Capture the cell that displays the provided text and extract its (x, y) central coordinate. 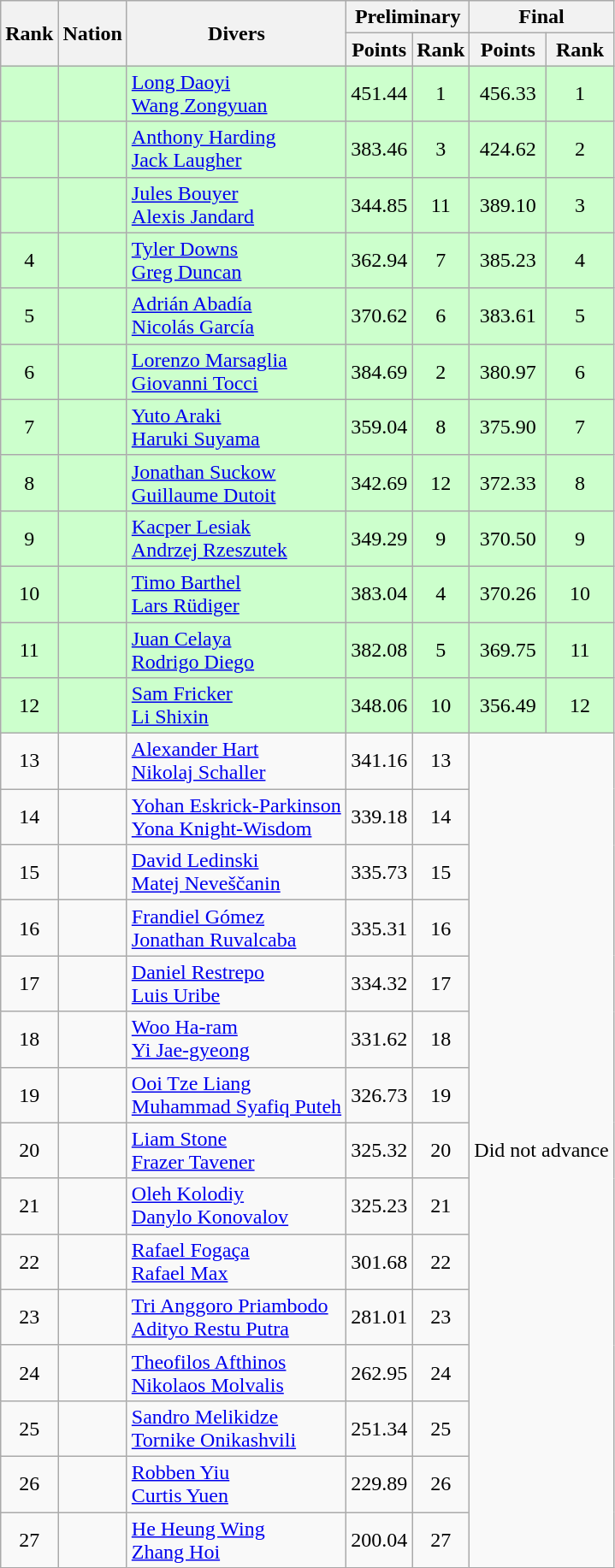
344.85 (380, 205)
339.18 (380, 817)
375.90 (508, 427)
Anthony HardingJack Laugher (236, 149)
Divers (236, 33)
Tri Anggoro PriambodoAdityo Restu Putra (236, 1317)
326.73 (380, 1094)
348.06 (380, 706)
Tyler DownsGreg Duncan (236, 260)
335.31 (380, 928)
Liam StoneFrazer Tavener (236, 1151)
262.95 (380, 1373)
383.46 (380, 149)
370.26 (508, 593)
325.32 (380, 1151)
359.04 (380, 427)
372.33 (508, 482)
369.75 (508, 650)
342.69 (380, 482)
Nation (92, 33)
334.32 (380, 983)
389.10 (508, 205)
325.23 (380, 1205)
David LedinskiMatej Neveščanin (236, 872)
Daniel RestrepoLuis Uribe (236, 983)
451.44 (380, 94)
383.04 (380, 593)
Yohan Eskrick-ParkinsonYona Knight-Wisdom (236, 817)
331.62 (380, 1040)
He Heung WingZhang Hoi (236, 1539)
Sam FrickerLi Shixin (236, 706)
362.94 (380, 260)
Jonathan SuckowGuillaume Dutoit (236, 482)
456.33 (508, 94)
Jules BouyerAlexis Jandard (236, 205)
Final (541, 17)
Robben YiuCurtis Yuen (236, 1484)
200.04 (380, 1539)
Preliminary (408, 17)
356.49 (508, 706)
383.61 (508, 316)
Juan CelayaRodrigo Diego (236, 650)
301.68 (380, 1262)
370.62 (380, 316)
Yuto ArakiHaruki Suyama (236, 427)
341.16 (380, 761)
Timo BarthelLars Rüdiger (236, 593)
251.34 (380, 1428)
Adrián AbadíaNicolás García (236, 316)
382.08 (380, 650)
Frandiel GómezJonathan Ruvalcaba (236, 928)
384.69 (380, 371)
385.23 (508, 260)
Sandro MelikidzeTornike Onikashvili (236, 1428)
281.01 (380, 1317)
Ooi Tze LiangMuhammad Syafiq Puteh (236, 1094)
Oleh KolodiyDanylo Konovalov (236, 1205)
370.50 (508, 539)
Long Daoyi Wang Zongyuan (236, 94)
Did not advance (541, 1151)
Kacper LesiakAndrzej Rzeszutek (236, 539)
Alexander HartNikolaj Schaller (236, 761)
424.62 (508, 149)
Theofilos AfthinosNikolaos Molvalis (236, 1373)
Rafael FogaçaRafael Max (236, 1262)
335.73 (380, 872)
Woo Ha-ramYi Jae-gyeong (236, 1040)
229.89 (380, 1484)
349.29 (380, 539)
380.97 (508, 371)
Lorenzo MarsagliaGiovanni Tocci (236, 371)
